Scan for the cell matching the given text and deliver its [X, Y] coordinate at center. 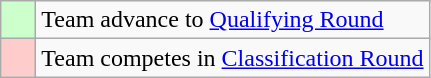
Team competes in Classification Round [232, 58]
Team advance to Qualifying Round [232, 20]
